Capture the cell that displays the provided text and extract its (X, Y) central coordinate. 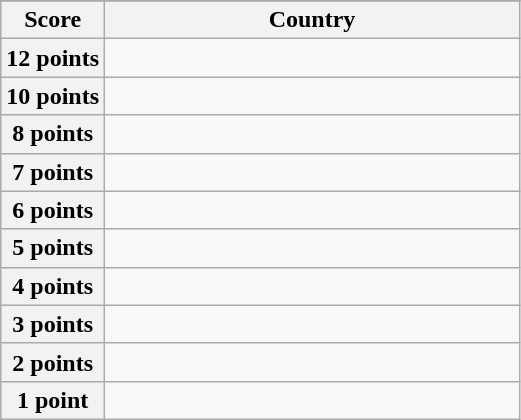
8 points (53, 134)
Country (312, 20)
3 points (53, 324)
12 points (53, 58)
6 points (53, 210)
4 points (53, 286)
Score (53, 20)
2 points (53, 362)
5 points (53, 248)
1 point (53, 400)
7 points (53, 172)
10 points (53, 96)
